Detect which cell encompasses the target text, then output its [X, Y] center coordinate. 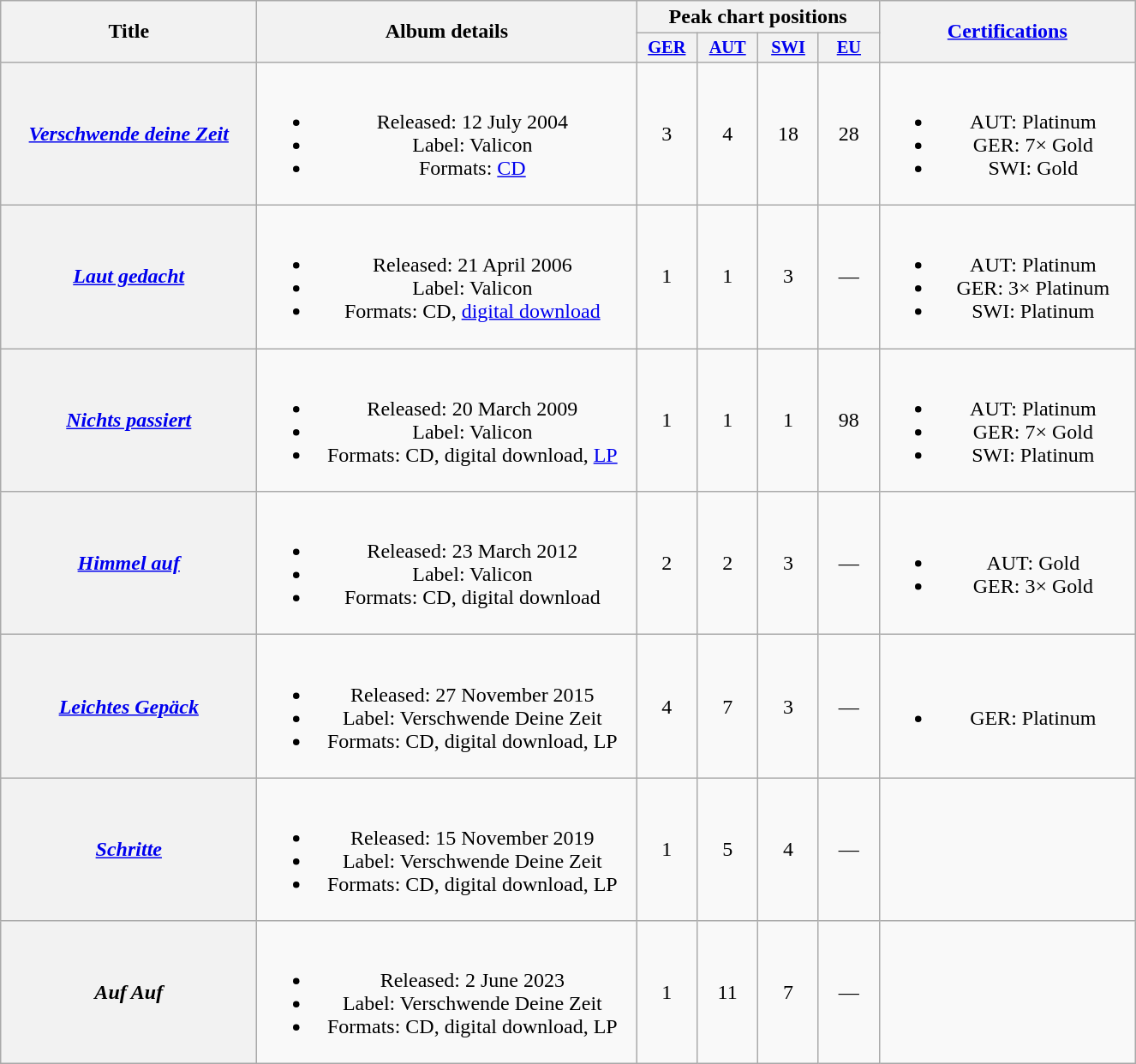
AUT: PlatinumGER: 7× GoldSWI: Gold [1007, 134]
GER: Platinum [1007, 706]
Released: 2 June 2023Label: Verschwende Deine ZeitFormats: CD, digital download, LP [447, 992]
AUT: PlatinumGER: 3× PlatinumSWI: Platinum [1007, 278]
Verschwende deine Zeit [129, 134]
Released: 20 March 2009Label: ValiconFormats: CD, digital download, LP [447, 420]
Himmel auf [129, 564]
11 [728, 992]
Title [129, 32]
AUT: GoldGER: 3× Gold [1007, 564]
28 [848, 134]
18 [788, 134]
Peak chart positions [757, 17]
Auf Auf [129, 992]
AUT [728, 48]
Released: 15 November 2019Label: Verschwende Deine ZeitFormats: CD, digital download, LP [447, 850]
Released: 23 March 2012Label: ValiconFormats: CD, digital download [447, 564]
SWI [788, 48]
Leichtes Gepäck [129, 706]
Nichts passiert [129, 420]
Released: 21 April 2006Label: ValiconFormats: CD, digital download [447, 278]
98 [848, 420]
Released: 12 July 2004Label: ValiconFormats: CD [447, 134]
EU [848, 48]
5 [728, 850]
Laut gedacht [129, 278]
Album details [447, 32]
Schritte [129, 850]
Certifications [1007, 32]
AUT: PlatinumGER: 7× GoldSWI: Platinum [1007, 420]
Released: 27 November 2015Label: Verschwende Deine ZeitFormats: CD, digital download, LP [447, 706]
GER [667, 48]
